Identify which cell holds the provided text, then report its [X, Y] central coordinate. 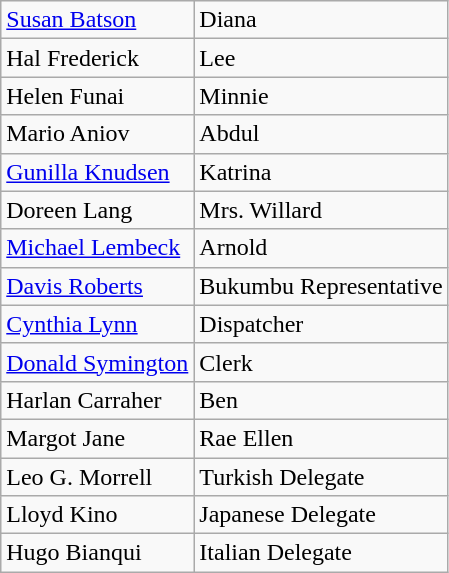
Michael Lembeck [98, 248]
Minnie [321, 96]
Mrs. Willard [321, 210]
Japanese Delegate [321, 515]
Helen Funai [98, 96]
Italian Delegate [321, 553]
Arnold [321, 248]
Leo G. Morrell [98, 477]
Margot Jane [98, 438]
Lee [321, 58]
Lloyd Kino [98, 515]
Katrina [321, 172]
Doreen Lang [98, 210]
Bukumbu Representative [321, 286]
Donald Symington [98, 362]
Hal Frederick [98, 58]
Gunilla Knudsen [98, 172]
Susan Batson [98, 20]
Diana [321, 20]
Rae Ellen [321, 438]
Turkish Delegate [321, 477]
Dispatcher [321, 324]
Clerk [321, 362]
Harlan Carraher [98, 400]
Cynthia Lynn [98, 324]
Mario Aniov [98, 134]
Abdul [321, 134]
Hugo Bianqui [98, 553]
Davis Roberts [98, 286]
Ben [321, 400]
